Determine the (X, Y) coordinate at the center of the cell enclosing the given text.  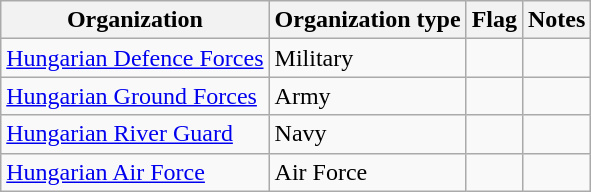
Navy (368, 134)
Military (368, 58)
Organization type (368, 20)
Hungarian River Guard (135, 134)
Air Force (368, 172)
Hungarian Ground Forces (135, 96)
Hungarian Defence Forces (135, 58)
Hungarian Air Force (135, 172)
Notes (556, 20)
Organization (135, 20)
Army (368, 96)
Flag (494, 20)
